Scan for the cell matching the given text and deliver its (X, Y) coordinate at center. 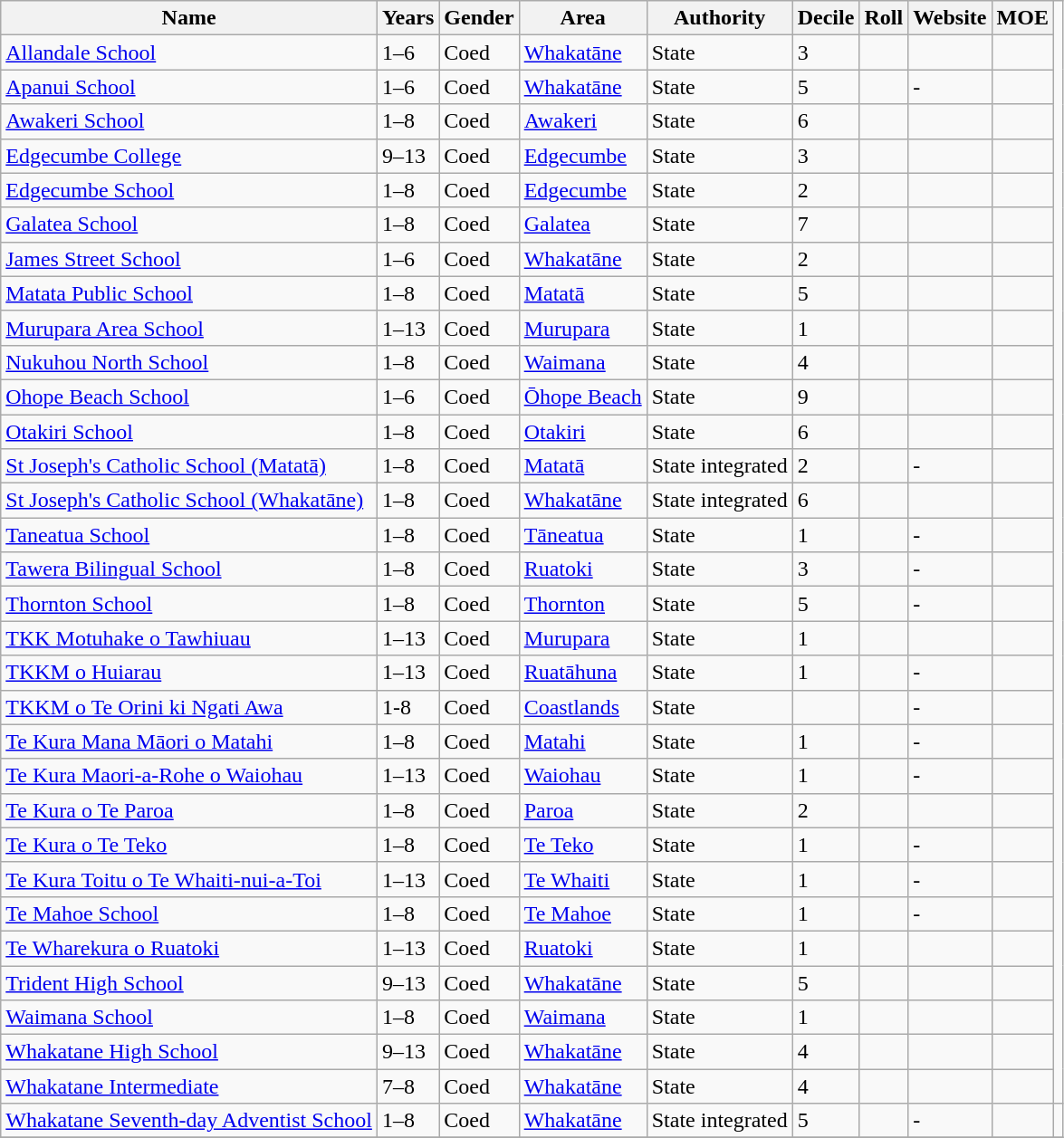
Te Kura o Te Teko (189, 845)
Ōhope Beach (583, 397)
Apanui School (189, 87)
Te Kura Maori-a-Rohe o Waiohau (189, 776)
Thornton (583, 604)
Gender (479, 18)
Website (950, 18)
Area (583, 18)
TKKM o Te Orini ki Ngati Awa (189, 707)
Awakeri School (189, 121)
Te Whaiti (583, 879)
Years (407, 18)
Roll (884, 18)
Te Wharekura o Ruatoki (189, 948)
Te Teko (583, 845)
TKK Motuhake o Tawhiuau (189, 638)
Murupara Area School (189, 328)
Otakiri School (189, 432)
Awakeri (583, 121)
Whakatane Intermediate (189, 1086)
Matata Public School (189, 293)
Te Mahoe (583, 913)
MOE (1022, 18)
Te Kura Mana Māori o Matahi (189, 741)
7–8 (407, 1086)
Ruatāhuna (583, 673)
9 (826, 397)
Waimana School (189, 1018)
7 (826, 225)
Decile (826, 18)
St Joseph's Catholic School (Matatā) (189, 466)
Coastlands (583, 707)
Matahi (583, 741)
Taneatua School (189, 535)
James Street School (189, 259)
Galatea School (189, 225)
Paroa (583, 810)
Ohope Beach School (189, 397)
Otakiri (583, 432)
Te Mahoe School (189, 913)
Authority (719, 18)
St Joseph's Catholic School (Whakatāne) (189, 501)
Trident High School (189, 982)
TKKM o Huiarau (189, 673)
Tāneatua (583, 535)
Thornton School (189, 604)
Te Kura o Te Paroa (189, 810)
Waiohau (583, 776)
Allandale School (189, 53)
Whakatane Seventh-day Adventist School (189, 1121)
Tawera Bilingual School (189, 569)
1-8 (407, 707)
Edgecumbe School (189, 190)
Galatea (583, 225)
Nukuhou North School (189, 362)
Edgecumbe College (189, 156)
Te Kura Toitu o Te Whaiti-nui-a-Toi (189, 879)
Name (189, 18)
Whakatane High School (189, 1052)
